Output the [X, Y] coordinate of the center of the cell containing the given text.  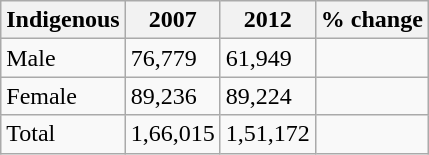
76,779 [172, 58]
1,51,172 [268, 134]
Female [63, 96]
2012 [268, 20]
2007 [172, 20]
89,224 [268, 96]
1,66,015 [172, 134]
61,949 [268, 58]
Indigenous [63, 20]
% change [372, 20]
89,236 [172, 96]
Total [63, 134]
Male [63, 58]
